For the text-containing cell, return its midpoint in [X, Y] coordinate format. 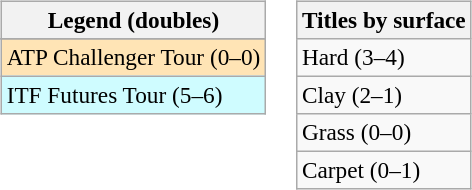
ITF Futures Tour (5–6) [133, 95]
Hard (3–4) [384, 57]
Legend (doubles) [133, 20]
Grass (0–0) [384, 133]
Carpet (0–1) [384, 171]
ATP Challenger Tour (0–0) [133, 57]
Clay (2–1) [384, 95]
Titles by surface [384, 20]
